Find where the given text appears and provide that cell's center as (x, y) coordinate. 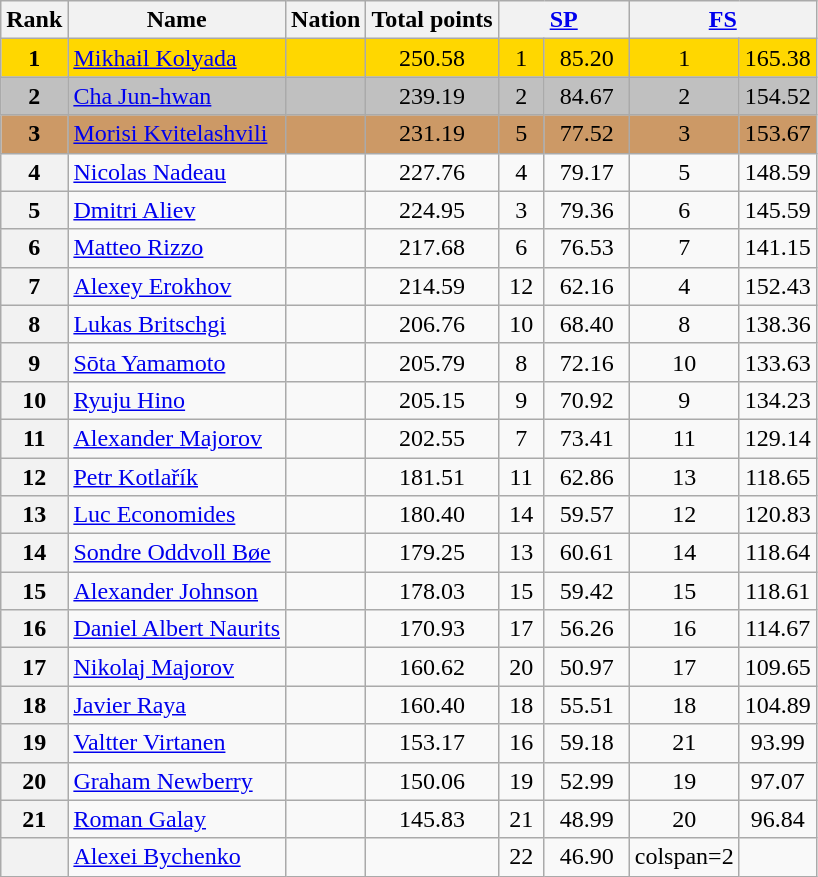
206.76 (432, 324)
239.19 (432, 96)
73.41 (586, 438)
Alexey Erokhov (177, 286)
Alexander Majorov (177, 438)
Ryuju Hino (177, 400)
104.89 (778, 705)
93.99 (778, 743)
Sōta Yamamoto (177, 362)
84.67 (586, 96)
133.63 (778, 362)
180.40 (432, 515)
170.93 (432, 629)
Alexei Bychenko (177, 857)
Dmitri Aliev (177, 210)
250.58 (432, 58)
Daniel Albert Naurits (177, 629)
120.83 (778, 515)
205.79 (432, 362)
97.07 (778, 781)
Mikhail Kolyada (177, 58)
152.43 (778, 286)
Matteo Rizzo (177, 248)
118.65 (778, 477)
Nikolaj Majorov (177, 667)
46.90 (586, 857)
148.59 (778, 172)
60.61 (586, 553)
Rank (34, 20)
79.17 (586, 172)
179.25 (432, 553)
59.18 (586, 743)
SP (564, 20)
62.16 (586, 286)
141.15 (778, 248)
Nicolas Nadeau (177, 172)
114.67 (778, 629)
118.64 (778, 553)
160.40 (432, 705)
134.23 (778, 400)
154.52 (778, 96)
Nation (326, 20)
118.61 (778, 591)
59.42 (586, 591)
153.67 (778, 134)
52.99 (586, 781)
Name (177, 20)
Alexander Johnson (177, 591)
Sondre Oddvoll Bøe (177, 553)
160.62 (432, 667)
Graham Newberry (177, 781)
231.19 (432, 134)
77.52 (586, 134)
68.40 (586, 324)
48.99 (586, 819)
227.76 (432, 172)
Javier Raya (177, 705)
76.53 (586, 248)
129.14 (778, 438)
Cha Jun-hwan (177, 96)
224.95 (432, 210)
62.86 (586, 477)
85.20 (586, 58)
Total points (432, 20)
56.26 (586, 629)
Lukas Britschgi (177, 324)
138.36 (778, 324)
205.15 (432, 400)
214.59 (432, 286)
50.97 (586, 667)
70.92 (586, 400)
145.59 (778, 210)
79.36 (586, 210)
217.68 (432, 248)
150.06 (432, 781)
colspan=2 (684, 857)
FS (722, 20)
22 (521, 857)
Petr Kotlařík (177, 477)
181.51 (432, 477)
109.65 (778, 667)
165.38 (778, 58)
Morisi Kvitelashvili (177, 134)
153.17 (432, 743)
96.84 (778, 819)
202.55 (432, 438)
Valtter Virtanen (177, 743)
145.83 (432, 819)
178.03 (432, 591)
Roman Galay (177, 819)
Luc Economides (177, 515)
59.57 (586, 515)
72.16 (586, 362)
55.51 (586, 705)
